Find where the given text appears and provide that cell's center as (X, Y) coordinate. 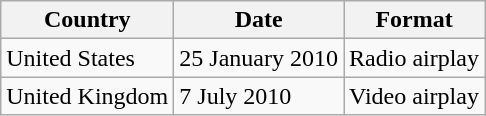
United States (88, 58)
25 January 2010 (259, 58)
Radio airplay (414, 58)
Video airplay (414, 96)
Date (259, 20)
Country (88, 20)
Format (414, 20)
United Kingdom (88, 96)
7 July 2010 (259, 96)
